Determine the (X, Y) coordinate at the center of the cell enclosing the given text.  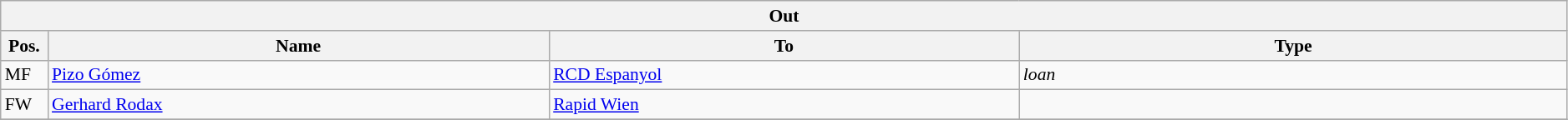
Type (1293, 46)
MF (24, 75)
loan (1293, 75)
Out (784, 16)
To (784, 46)
FW (24, 105)
Pos. (24, 46)
Pizo Gómez (298, 75)
RCD Espanyol (784, 75)
Gerhard Rodax (298, 105)
Name (298, 46)
Rapid Wien (784, 105)
